Return the [x, y] coordinate for the center point of the cell that contains the specified text.  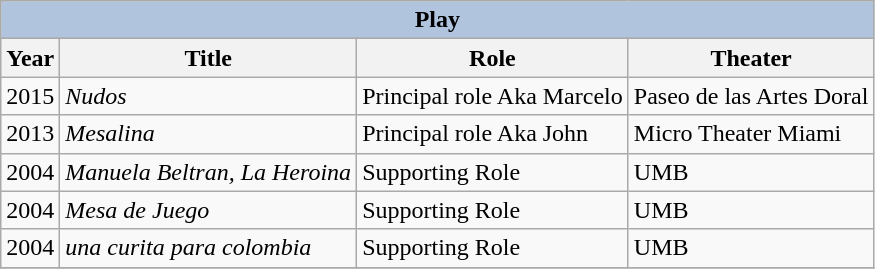
Paseo de las Artes Doral [751, 96]
2015 [30, 96]
Title [208, 58]
Role [493, 58]
Manuela Beltran, La Heroina [208, 172]
Mesalina [208, 134]
Nudos [208, 96]
una curita para colombia [208, 248]
Theater [751, 58]
2013 [30, 134]
Micro Theater Miami [751, 134]
Play [438, 20]
Principal role Aka John [493, 134]
Year [30, 58]
Principal role Aka Marcelo [493, 96]
Mesa de Juego [208, 210]
